Search for the cell housing the specified text and yield its [x, y] center coordinate. 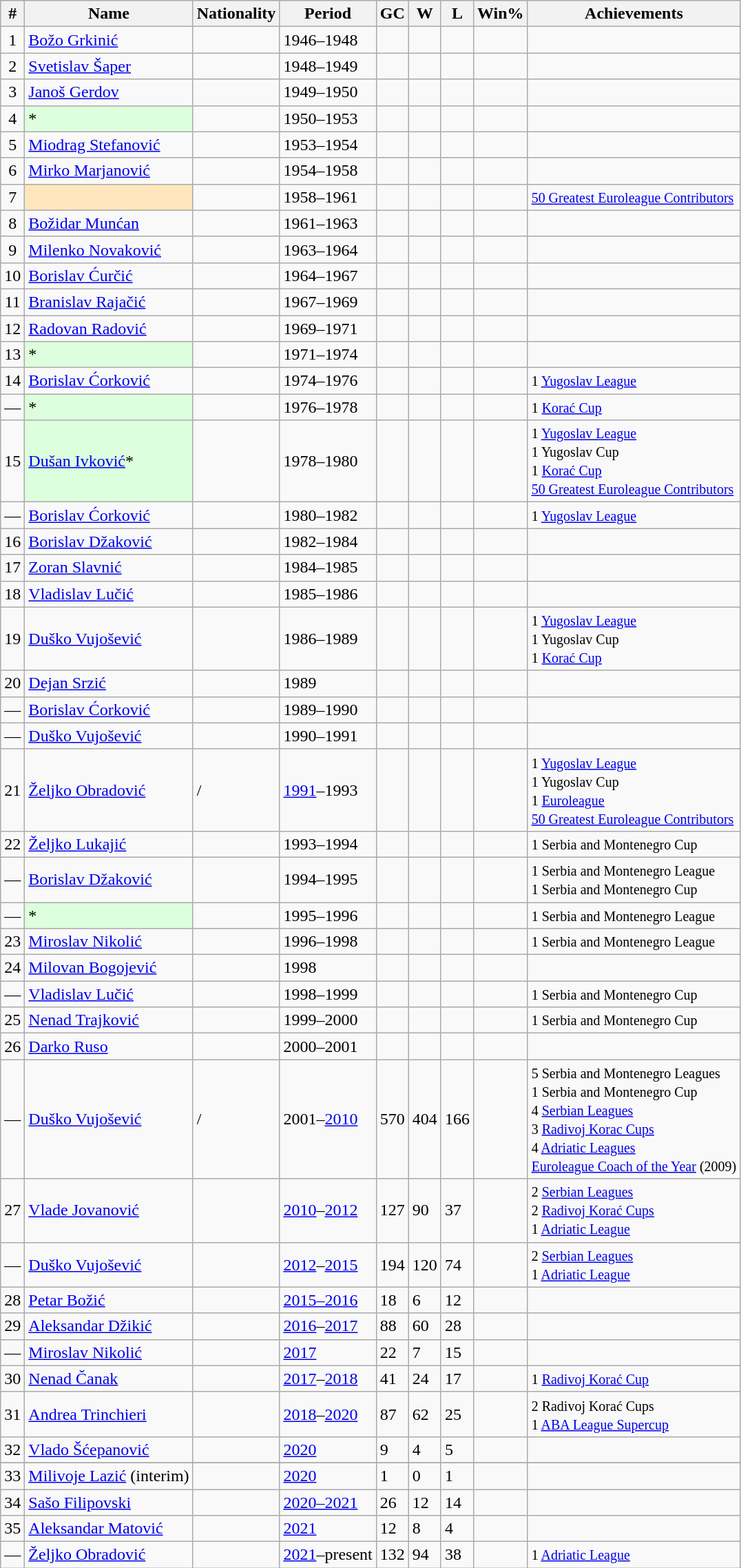
Zoran Slavnić [109, 568]
Milivoje Lazić (interim) [109, 1476]
Mirko Marjanović [109, 171]
# [12, 14]
20 [12, 683]
2 Serbian Leagues1 Adriatic League [634, 1265]
1999–2000 [328, 1020]
Nenad Čanak [109, 1379]
35 [12, 1529]
32 [12, 1450]
404 [424, 1119]
1989 [328, 683]
1953–1954 [328, 145]
1976–1978 [328, 407]
Aleksandar Matović [109, 1529]
Sašo Filipovski [109, 1503]
Milenko Novaković [109, 249]
L [457, 14]
Miodrag Stefanović [109, 145]
1967–1969 [328, 302]
1993–1994 [328, 844]
Dušan Ivković* [109, 462]
2017 [328, 1352]
1994–1995 [328, 879]
90 [424, 1210]
16 [12, 541]
38 [457, 1555]
1989–1990 [328, 710]
60 [424, 1326]
Željko Lukajić [109, 844]
570 [393, 1119]
Achievements [634, 14]
1990–1991 [328, 736]
94 [424, 1555]
Branislav Rajačić [109, 302]
87 [393, 1414]
29 [12, 1326]
1 Korać Cup [634, 407]
88 [393, 1326]
Win% [500, 14]
W [424, 14]
74 [457, 1265]
1971–1974 [328, 355]
1 Serbia and Montenegro League1 Serbia and Montenegro Cup [634, 879]
1946–1948 [328, 40]
2016–2017 [328, 1326]
2 Serbian Leagues2 Radivoj Korać Cups1 Adriatic League [634, 1210]
1969–1971 [328, 329]
Andrea Trinchieri [109, 1414]
5 Serbia and Montenegro Leagues1 Serbia and Montenegro Cup4 Serbian Leagues3 Radivoj Korac Cups4 Adriatic LeaguesEuroleague Coach of the Year (2009) [634, 1119]
34 [12, 1503]
Nationality [236, 14]
1954–1958 [328, 171]
1985–1986 [328, 594]
1996–1998 [328, 942]
Svetislav Šaper [109, 66]
2021 [328, 1529]
Vlado Šćepanović [109, 1450]
10 [12, 276]
194 [393, 1265]
23 [12, 942]
2 Radivoj Korać Cups1 ABA League Supercup [634, 1414]
120 [424, 1265]
1998 [328, 968]
132 [393, 1555]
Petar Božić [109, 1300]
21 [12, 790]
2015–2016 [328, 1300]
Dejan Srzić [109, 683]
19 [12, 639]
41 [393, 1379]
62 [424, 1414]
1 Yugoslav League1 Yugoslav Cup1 Euroleague50 Greatest Euroleague Contributors [634, 790]
1 Radivoj Korać Cup [634, 1379]
1961–1963 [328, 223]
13 [12, 355]
GC [393, 14]
127 [393, 1210]
1 Adriatic League [634, 1555]
1980–1982 [328, 515]
1 Yugoslav League1 Yugoslav Cup1 Korać Cup [634, 639]
1978–1980 [328, 462]
0 [424, 1476]
2001–2010 [328, 1119]
1964–1967 [328, 276]
2010–2012 [328, 1210]
1982–1984 [328, 541]
Radovan Radović [109, 329]
Vlade Jovanović [109, 1210]
30 [12, 1379]
1991–1993 [328, 790]
1963–1964 [328, 249]
1949–1950 [328, 92]
Name [109, 14]
Milovan Bogojević [109, 968]
Period [328, 14]
1974–1976 [328, 381]
Janoš Gerdov [109, 92]
Nenad Trajković [109, 1020]
Borislav Ćurčić [109, 276]
Darko Ruso [109, 1046]
1950–1953 [328, 118]
2021–present [328, 1555]
166 [457, 1119]
Božo Grkinić [109, 40]
2012–2015 [328, 1265]
1986–1989 [328, 639]
2017–2018 [328, 1379]
Aleksandar Džikić [109, 1326]
2018–2020 [328, 1414]
3 [12, 92]
1984–1985 [328, 568]
1995–1996 [328, 916]
31 [12, 1414]
2 [12, 66]
33 [12, 1476]
27 [12, 1210]
1998–1999 [328, 994]
50 Greatest Euroleague Contributors [634, 197]
2020–2021 [328, 1503]
37 [457, 1210]
11 [12, 302]
2000–2001 [328, 1046]
1958–1961 [328, 197]
Božidar Munćan [109, 223]
1948–1949 [328, 66]
1 Yugoslav League1 Yugoslav Cup1 Korać Cup50 Greatest Euroleague Contributors [634, 462]
